Capture the cell that displays the provided text and extract its (X, Y) central coordinate. 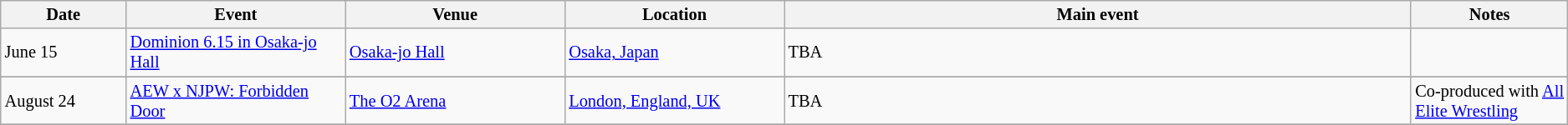
Event (236, 14)
Osaka-jo Hall (455, 52)
Date (64, 14)
Main event (1098, 14)
Venue (455, 14)
June 15 (64, 52)
August 24 (64, 101)
The O2 Arena (455, 101)
Dominion 6.15 in Osaka-jo Hall (236, 52)
AEW x NJPW: Forbidden Door (236, 101)
Location (674, 14)
Co-produced with All Elite Wrestling (1489, 101)
Osaka, Japan (674, 52)
Notes (1489, 14)
London, England, UK (674, 101)
